Output the [x, y] coordinate of the center of the cell containing the given text.  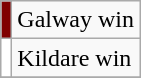
Galway win [76, 20]
Kildare win [76, 58]
